Return the (x, y) coordinate for the center point of the cell that contains the specified text.  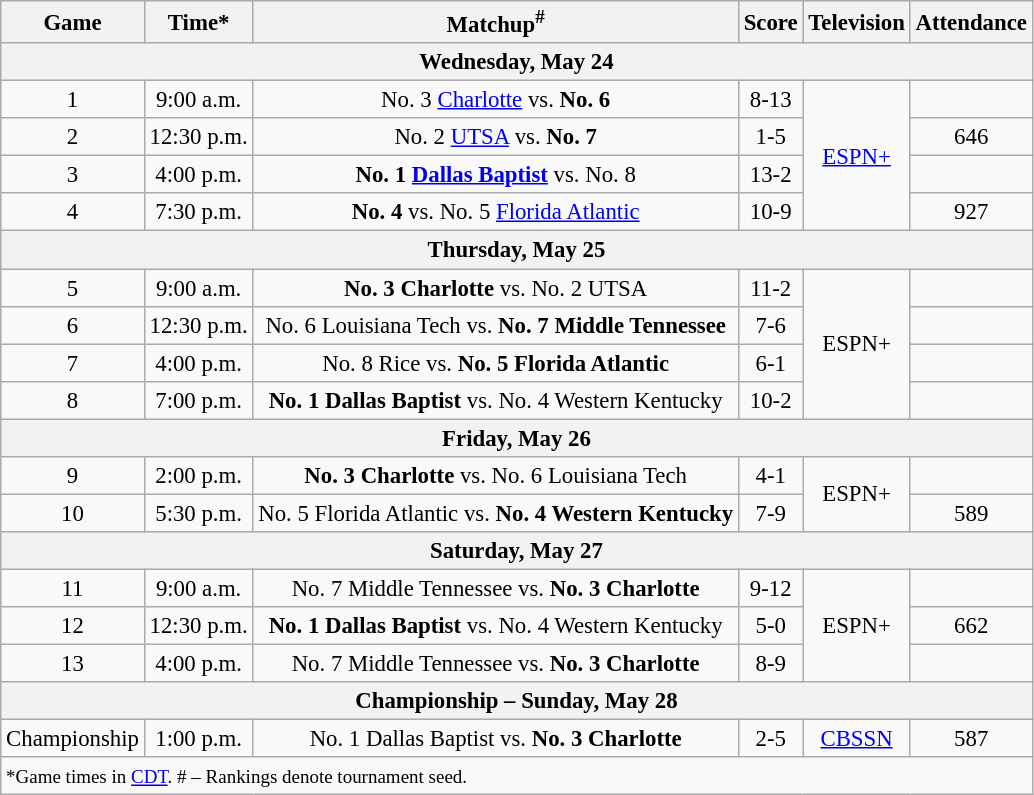
7-6 (770, 325)
No. 5 Florida Atlantic vs. No. 4 Western Kentucky (496, 513)
589 (971, 513)
6 (73, 325)
11 (73, 588)
13 (73, 664)
Thursday, May 25 (516, 250)
No. 6 Louisiana Tech vs. No. 7 Middle Tennessee (496, 325)
2:00 p.m. (198, 476)
3 (73, 175)
1-5 (770, 137)
1 (73, 100)
Score (770, 22)
646 (971, 137)
No. 2 UTSA vs. No. 7 (496, 137)
5 (73, 288)
10 (73, 513)
No. 4 vs. No. 5 Florida Atlantic (496, 213)
No. 8 Rice vs. No. 5 Florida Atlantic (496, 363)
Time* (198, 22)
13-2 (770, 175)
7:30 p.m. (198, 213)
5-0 (770, 626)
*Game times in CDT. # – Rankings denote tournament seed. (516, 776)
1:00 p.m. (198, 739)
2-5 (770, 739)
7-9 (770, 513)
927 (971, 213)
Game (73, 22)
6-1 (770, 363)
4-1 (770, 476)
8-13 (770, 100)
No. 1 Dallas Baptist vs. No. 3 Charlotte (496, 739)
12 (73, 626)
No. 3 Charlotte vs. No. 2 UTSA (496, 288)
Matchup# (496, 22)
7 (73, 363)
4 (73, 213)
CBSSN (856, 739)
11-2 (770, 288)
No. 1 Dallas Baptist vs. No. 8 (496, 175)
2 (73, 137)
9-12 (770, 588)
Wednesday, May 24 (516, 62)
10-9 (770, 213)
Friday, May 26 (516, 438)
662 (971, 626)
Championship – Sunday, May 28 (516, 701)
Saturday, May 27 (516, 551)
Attendance (971, 22)
8 (73, 400)
10-2 (770, 400)
No. 3 Charlotte vs. No. 6 Louisiana Tech (496, 476)
7:00 p.m. (198, 400)
Championship (73, 739)
5:30 p.m. (198, 513)
No. 3 Charlotte vs. No. 6 (496, 100)
8-9 (770, 664)
587 (971, 739)
9 (73, 476)
Television (856, 22)
